Scan for the cell matching the given text and deliver its (x, y) coordinate at center. 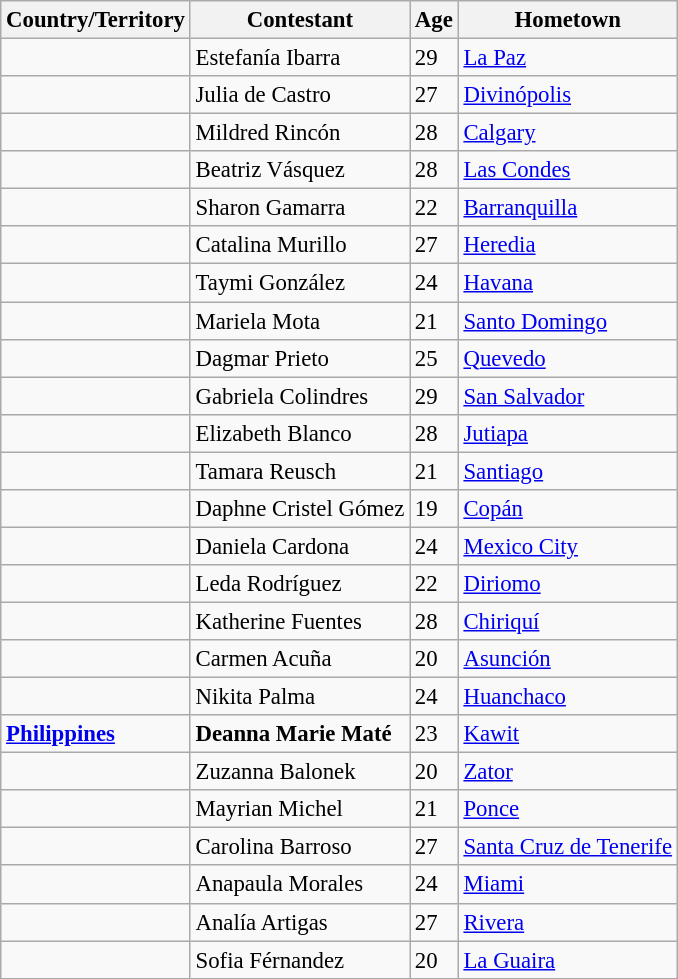
Ponce (568, 809)
Elizabeth Blanco (300, 433)
Santo Domingo (568, 321)
Hometown (568, 20)
Asunción (568, 659)
Heredia (568, 245)
Miami (568, 885)
Daphne Cristel Gómez (300, 509)
Estefanía Ibarra (300, 58)
Deanna Marie Maté (300, 734)
23 (434, 734)
Analía Artigas (300, 922)
Katherine Fuentes (300, 621)
Leda Rodríguez (300, 584)
Santiago (568, 471)
Las Condes (568, 170)
Calgary (568, 133)
San Salvador (568, 396)
Philippines (96, 734)
Mariela Mota (300, 321)
Quevedo (568, 358)
Contestant (300, 20)
Barranquilla (568, 208)
Country/Territory (96, 20)
Jutiapa (568, 433)
Mildred Rincón (300, 133)
Zuzanna Balonek (300, 772)
19 (434, 509)
Divinópolis (568, 95)
Diriomo (568, 584)
Zator (568, 772)
Huanchaco (568, 697)
Sofia Férnandez (300, 960)
La Guaira (568, 960)
Tamara Reusch (300, 471)
Kawit (568, 734)
Julia de Castro (300, 95)
Dagmar Prieto (300, 358)
Beatriz Vásquez (300, 170)
La Paz (568, 58)
Rivera (568, 922)
Anapaula Morales (300, 885)
Santa Cruz de Tenerife (568, 847)
25 (434, 358)
Chiriquí (568, 621)
Taymi González (300, 283)
Daniela Cardona (300, 546)
Gabriela Colindres (300, 396)
Mexico City (568, 546)
Carolina Barroso (300, 847)
Copán (568, 509)
Nikita Palma (300, 697)
Sharon Gamarra (300, 208)
Age (434, 20)
Havana (568, 283)
Mayrian Michel (300, 809)
Catalina Murillo (300, 245)
Carmen Acuña (300, 659)
